Find where the given text appears and provide that cell's center as (X, Y) coordinate. 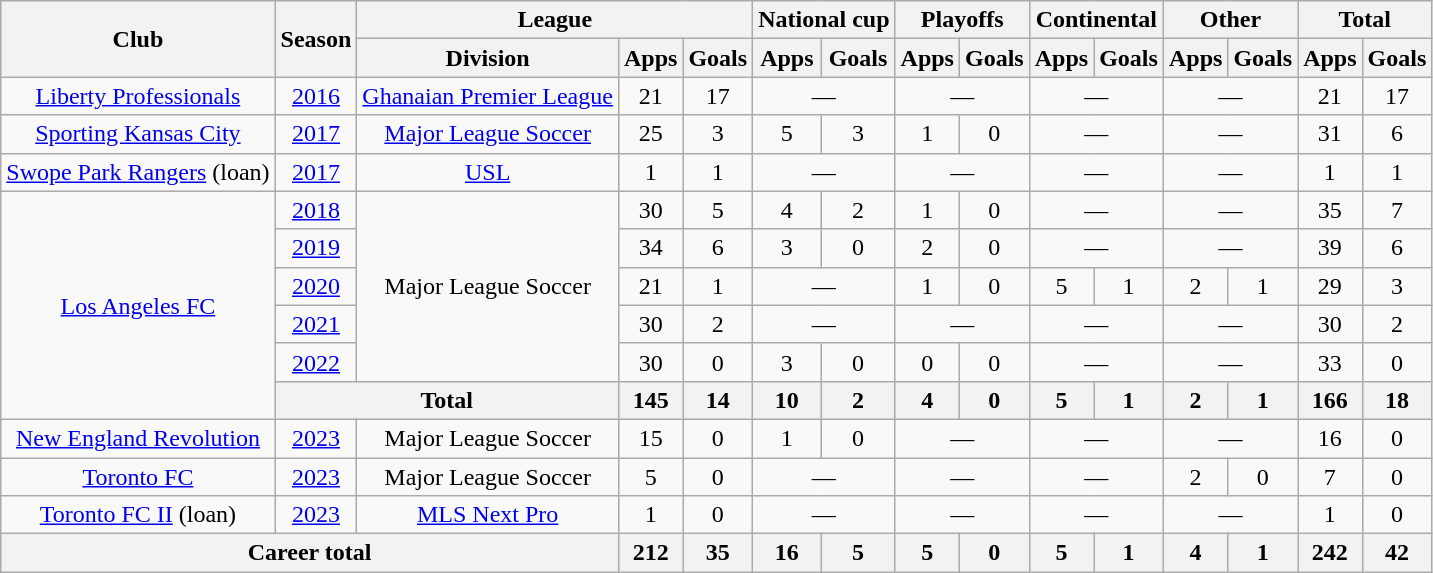
15 (650, 438)
145 (650, 400)
National cup (824, 20)
Career total (310, 553)
25 (650, 134)
Season (316, 39)
Sporting Kansas City (138, 134)
Liberty Professionals (138, 96)
Los Angeles FC (138, 305)
42 (1397, 553)
10 (787, 400)
18 (1397, 400)
2022 (316, 362)
Swope Park Rangers (loan) (138, 172)
Toronto FC (138, 477)
Continental (1096, 20)
14 (718, 400)
29 (1330, 286)
33 (1330, 362)
31 (1330, 134)
34 (650, 248)
Toronto FC II (loan) (138, 515)
Playoffs (962, 20)
2018 (316, 210)
League (555, 20)
Division (488, 58)
MLS Next Pro (488, 515)
166 (1330, 400)
39 (1330, 248)
212 (650, 553)
2016 (316, 96)
Club (138, 39)
Other (1230, 20)
2020 (316, 286)
2019 (316, 248)
USL (488, 172)
2021 (316, 324)
New England Revolution (138, 438)
Ghanaian Premier League (488, 96)
242 (1330, 553)
